Return [X, Y] of the center of cell containing provided text 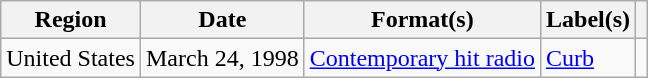
United States [71, 58]
Label(s) [588, 20]
Curb [588, 58]
Date [222, 20]
Contemporary hit radio [422, 58]
March 24, 1998 [222, 58]
Region [71, 20]
Format(s) [422, 20]
